Output the [x, y] coordinate of the center of the cell containing the given text.  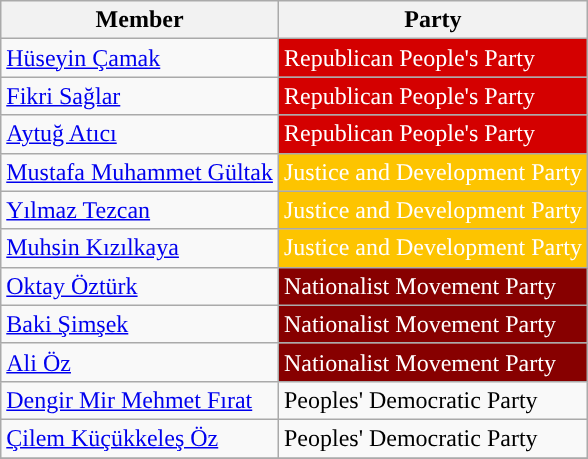
Member [140, 20]
Party [432, 20]
Baki Şimşek [140, 324]
Dengir Mir Mehmet Fırat [140, 400]
Hüseyin Çamak [140, 58]
Muhsin Kızılkaya [140, 248]
Yılmaz Tezcan [140, 210]
Çilem Küçükkeleş Öz [140, 438]
Oktay Öztürk [140, 286]
Mustafa Muhammet Gültak [140, 172]
Aytuğ Atıcı [140, 134]
Ali Öz [140, 362]
Fikri Sağlar [140, 96]
